Determine the [X, Y] coordinate at the center of the cell enclosing the given text.  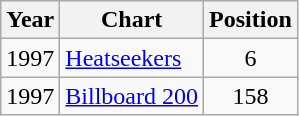
Position [251, 20]
Heatseekers [132, 58]
6 [251, 58]
Chart [132, 20]
Billboard 200 [132, 96]
158 [251, 96]
Year [30, 20]
